Find where the given text appears and provide that cell's center as (X, Y) coordinate. 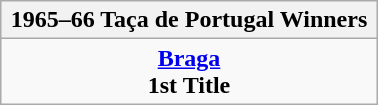
1965–66 Taça de Portugal Winners (189, 20)
Braga1st Title (189, 72)
